Output the (X, Y) coordinate of the center of the cell containing the given text.  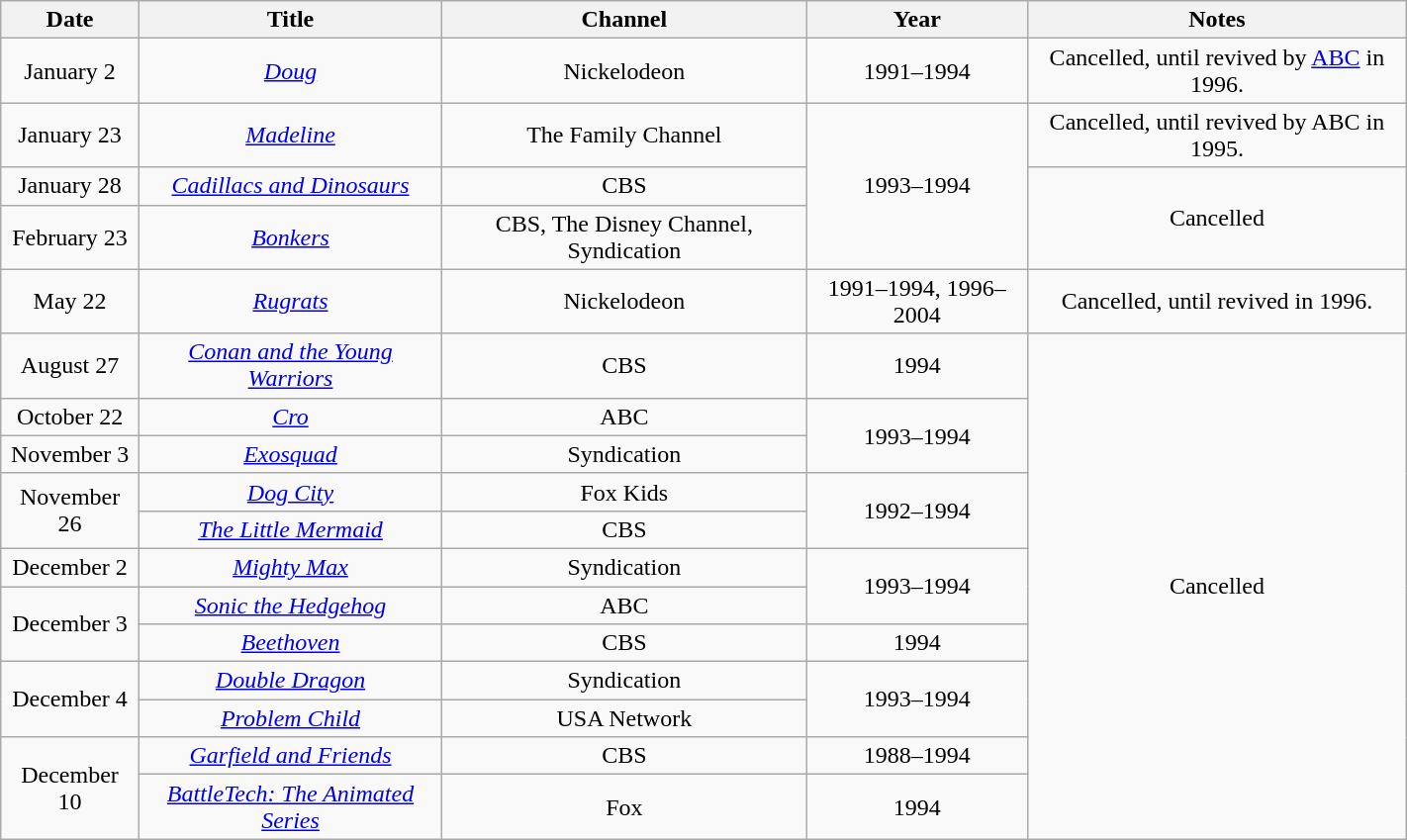
Bonkers (290, 237)
October 22 (70, 417)
December 3 (70, 623)
December 4 (70, 700)
Madeline (290, 135)
Cro (290, 417)
December 10 (70, 788)
Cancelled, until revived in 1996. (1217, 301)
November 3 (70, 454)
Channel (624, 20)
Conan and the Young Warriors (290, 366)
Mighty Max (290, 567)
August 27 (70, 366)
1992–1994 (917, 511)
1991–1994 (917, 71)
November 26 (70, 511)
1988–1994 (917, 756)
Rugrats (290, 301)
Exosquad (290, 454)
Notes (1217, 20)
Cadillacs and Dinosaurs (290, 186)
Fox (624, 807)
The Family Channel (624, 135)
Date (70, 20)
Sonic the Hedgehog (290, 605)
January 28 (70, 186)
BattleTech: The Animated Series (290, 807)
Double Dragon (290, 681)
1991–1994, 1996–2004 (917, 301)
Cancelled, until revived by ABC in 1996. (1217, 71)
Doug (290, 71)
February 23 (70, 237)
Dog City (290, 492)
January 23 (70, 135)
May 22 (70, 301)
Garfield and Friends (290, 756)
Year (917, 20)
December 2 (70, 567)
Problem Child (290, 718)
USA Network (624, 718)
The Little Mermaid (290, 529)
Title (290, 20)
Cancelled, until revived by ABC in 1995. (1217, 135)
Fox Kids (624, 492)
January 2 (70, 71)
CBS, The Disney Channel, Syndication (624, 237)
Beethoven (290, 643)
